Extract the (x, y) coordinate from the center of the cell holding the provided text.  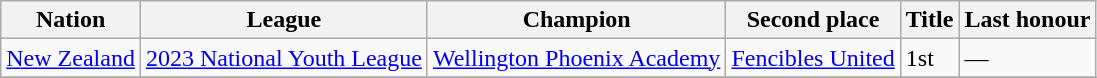
League (284, 20)
Last honour (1028, 20)
Wellington Phoenix Academy (576, 58)
Title (930, 20)
Fencibles United (813, 58)
Second place (813, 20)
— (1028, 58)
Champion (576, 20)
Nation (71, 20)
1st (930, 58)
2023 National Youth League (284, 58)
New Zealand (71, 58)
